From the cell containing the given text, extract its center point as (X, Y) coordinate. 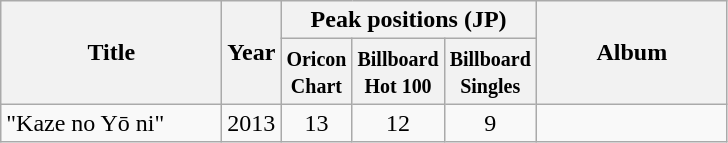
Album (632, 52)
Year (252, 52)
"Kaze no Yō ni" (112, 123)
2013 (252, 123)
Peak positions (JP) (408, 20)
Billboard Hot 100 (398, 72)
Title (112, 52)
BillboardSingles (490, 72)
13 (316, 123)
Oricon Chart (316, 72)
9 (490, 123)
12 (398, 123)
